Search for the cell housing the specified text and yield its (x, y) center coordinate. 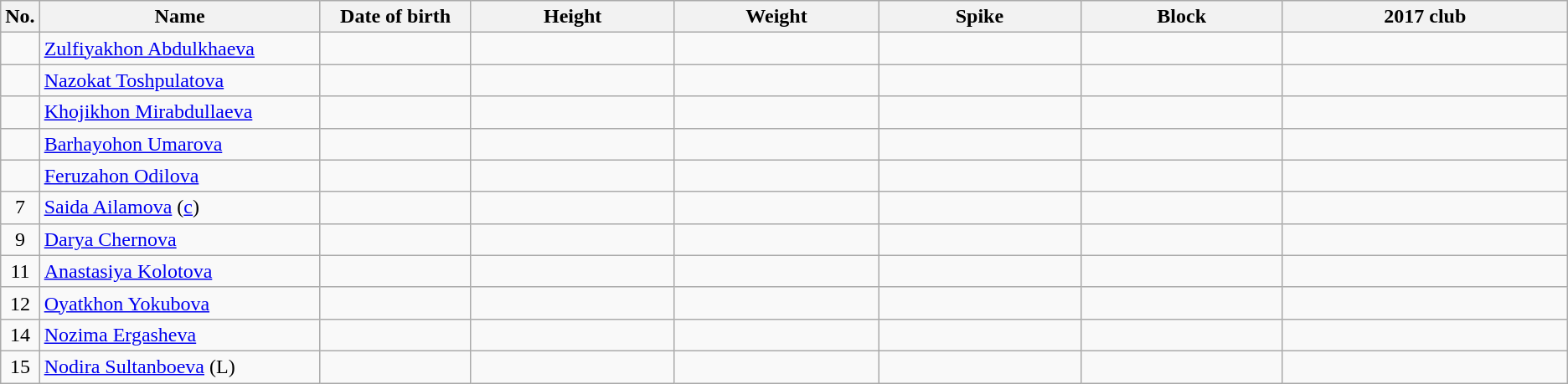
Nodira Sultanboeva (L) (179, 366)
Spike (980, 17)
15 (20, 366)
Block (1181, 17)
14 (20, 335)
11 (20, 271)
7 (20, 207)
Height (573, 17)
Date of birth (395, 17)
12 (20, 303)
Barhayohon Umarova (179, 144)
Anastasiya Kolotova (179, 271)
Zulfiyakhon Abdulkhaeva (179, 49)
2017 club (1425, 17)
Name (179, 17)
Darya Chernova (179, 239)
Khojikhon Mirabdullaeva (179, 112)
Saida Ailamova (c) (179, 207)
9 (20, 239)
Weight (776, 17)
Oyatkhon Yokubova (179, 303)
Feruzahon Odilova (179, 176)
No. (20, 17)
Nozima Ergasheva (179, 335)
Nazokat Toshpulatova (179, 80)
